Identify which cell holds the provided text, then report its [X, Y] central coordinate. 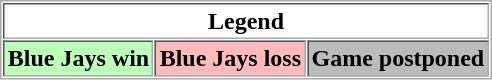
Game postponed [398, 58]
Blue Jays win [78, 58]
Legend [246, 21]
Blue Jays loss [230, 58]
